For the text-containing cell, return its midpoint in [X, Y] coordinate format. 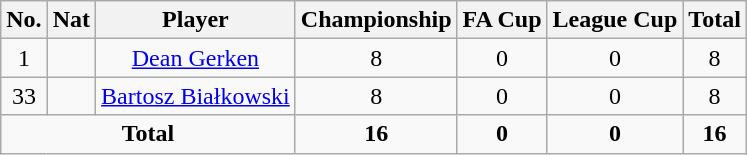
League Cup [615, 20]
Dean Gerken [196, 58]
Bartosz Białkowski [196, 96]
33 [24, 96]
No. [24, 20]
Nat [71, 20]
1 [24, 58]
Championship [376, 20]
Player [196, 20]
FA Cup [502, 20]
